Determine the [x, y] coordinate at the center of the cell enclosing the given text.  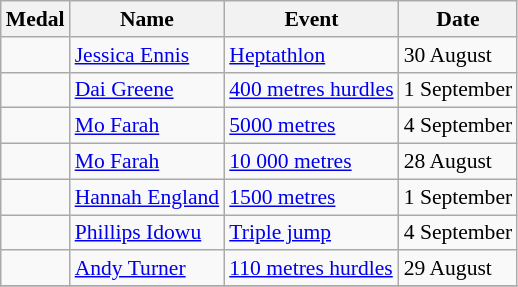
Event [311, 19]
Hannah England [148, 197]
Phillips Idowu [148, 233]
400 metres hurdles [311, 90]
10 000 metres [311, 162]
Name [148, 19]
Medal [36, 19]
Jessica Ennis [148, 55]
5000 metres [311, 126]
Triple jump [311, 233]
Dai Greene [148, 90]
28 August [458, 162]
Date [458, 19]
Andy Turner [148, 269]
1500 metres [311, 197]
29 August [458, 269]
30 August [458, 55]
Heptathlon [311, 55]
110 metres hurdles [311, 269]
